Detect which cell encompasses the target text, then output its [x, y] center coordinate. 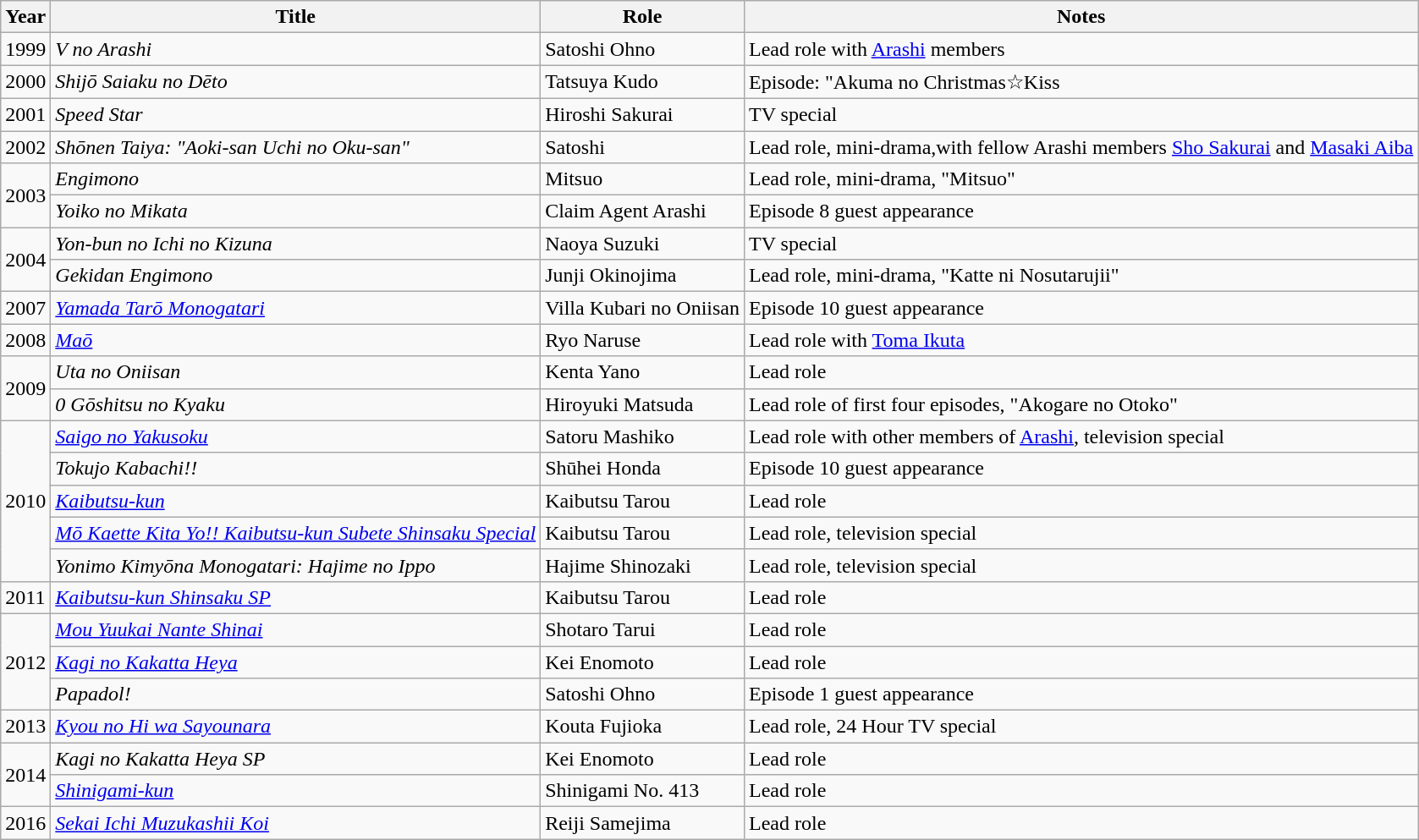
Lead role, mini-drama,with fellow Arashi members Sho Sakurai and Masaki Aiba [1081, 146]
Reiji Samejima [643, 823]
Shōnen Taiya: "Aoki-san Uchi no Oku-san" [296, 146]
2008 [25, 340]
Mitsuo [643, 179]
2001 [25, 114]
Mou Yuukai Nante Shinai [296, 629]
Kyou no Hi wa Sayounara [296, 727]
2000 [25, 82]
Satoshi [643, 146]
Lead role with Toma Ikuta [1081, 340]
Lead role with Arashi members [1081, 49]
Villa Kubari no Oniisan [643, 308]
Kouta Fujioka [643, 727]
Kagi no Kakatta Heya SP [296, 759]
Hajime Shinozaki [643, 565]
Speed Star [296, 114]
V no Arashi [296, 49]
Sekai Ichi Muzukashii Koi [296, 823]
0 Gōshitsu no Kyaku [296, 404]
Yamada Tarō Monogatari [296, 308]
Shinigami No. 413 [643, 791]
2011 [25, 597]
Episode: "Akuma no Christmas☆Kiss [1081, 82]
2007 [25, 308]
Title [296, 17]
Kagi no Kakatta Heya [296, 662]
2003 [25, 195]
Kenta Yano [643, 372]
Gekidan Engimono [296, 276]
Tatsuya Kudo [643, 82]
Junji Okinojima [643, 276]
Engimono [296, 179]
Maō [296, 340]
Notes [1081, 17]
Yon-bun no Ichi no Kizuna [296, 244]
1999 [25, 49]
Lead role with other members of Arashi, television special [1081, 436]
Lead role of first four episodes, "Akogare no Otoko" [1081, 404]
Yonimo Kimyōna Monogatari: Hajime no Ippo [296, 565]
Tokujo Kabachi!! [296, 469]
Yoiko no Mikata [296, 211]
Hiroshi Sakurai [643, 114]
Claim Agent Arashi [643, 211]
Shotaro Tarui [643, 629]
Hiroyuki Matsuda [643, 404]
Lead role, mini-drama, "Katte ni Nosutarujii" [1081, 276]
Episode 1 guest appearance [1081, 695]
Kaibutsu-kun [296, 501]
2009 [25, 388]
Lead role, mini-drama, "Mitsuo" [1081, 179]
Year [25, 17]
Naoya Suzuki [643, 244]
Shijō Saiaku no Dēto [296, 82]
Saigo no Yakusoku [296, 436]
2014 [25, 775]
Kaibutsu-kun Shinsaku SP [296, 597]
Ryo Naruse [643, 340]
2013 [25, 727]
Uta no Oniisan [296, 372]
Lead role, 24 Hour TV special [1081, 727]
2010 [25, 501]
Papadol! [296, 695]
Shūhei Honda [643, 469]
2016 [25, 823]
Shinigami-kun [296, 791]
2002 [25, 146]
2004 [25, 260]
Satoru Mashiko [643, 436]
Mō Kaette Kita Yo!! Kaibutsu-kun Subete Shinsaku Special [296, 533]
Episode 8 guest appearance [1081, 211]
2012 [25, 662]
Role [643, 17]
